For the text-containing cell, return its midpoint in (X, Y) coordinate format. 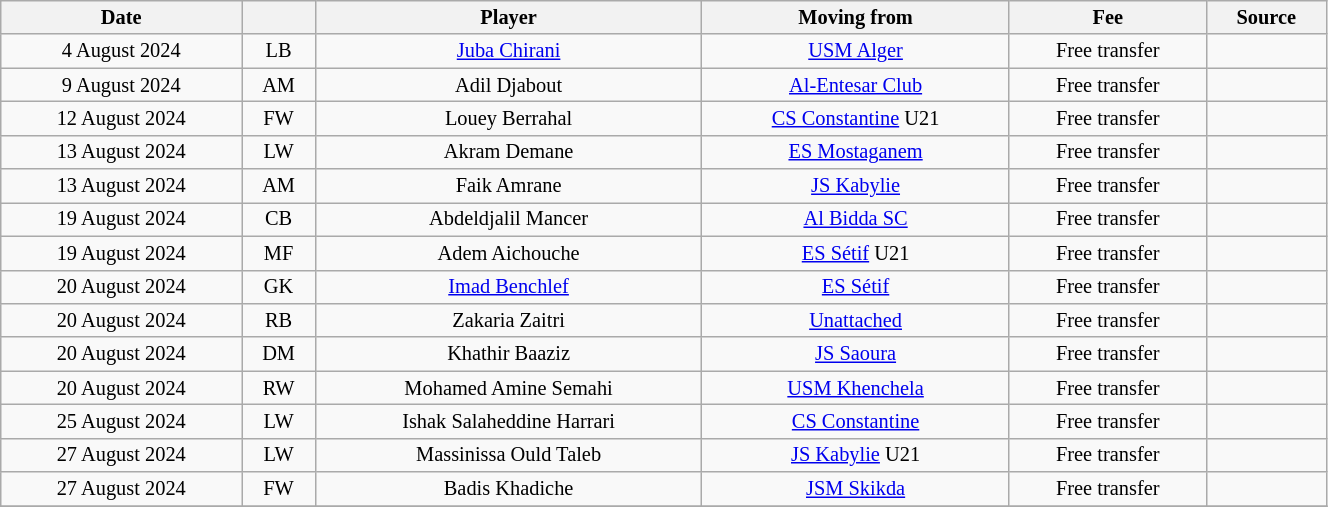
Al Bidda SC (856, 219)
Player (508, 17)
Louey Berrahal (508, 118)
JSM Skikda (856, 489)
ES Sétif (856, 287)
12 August 2024 (122, 118)
Fee (1108, 17)
Mohamed Amine Semahi (508, 388)
CS Constantine (856, 421)
JS Saoura (856, 354)
Badis Khadiche (508, 489)
USM Alger (856, 51)
MF (279, 253)
Imad Benchlef (508, 287)
Adem Aichouche (508, 253)
Al-Entesar Club (856, 85)
Massinissa Ould Taleb (508, 455)
Faik Amrane (508, 186)
JS Kabylie (856, 186)
25 August 2024 (122, 421)
Date (122, 17)
RW (279, 388)
GK (279, 287)
CB (279, 219)
CS Constantine U21 (856, 118)
Source (1266, 17)
Juba Chirani (508, 51)
Abdeldjalil Mancer (508, 219)
Unattached (856, 320)
4 August 2024 (122, 51)
Khathir Baaziz (508, 354)
JS Kabylie U21 (856, 455)
ES Mostaganem (856, 152)
DM (279, 354)
Akram Demane (508, 152)
Moving from (856, 17)
Zakaria Zaitri (508, 320)
9 August 2024 (122, 85)
Adil Djabout (508, 85)
Ishak Salaheddine Harrari (508, 421)
USM Khenchela (856, 388)
ES Sétif U21 (856, 253)
LB (279, 51)
RB (279, 320)
